For the text-containing cell, return its midpoint in [x, y] coordinate format. 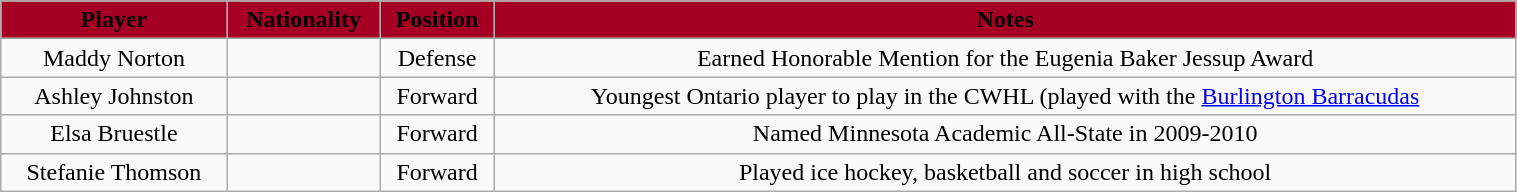
Named Minnesota Academic All-State in 2009-2010 [1005, 134]
Notes [1005, 20]
Nationality [304, 20]
Defense [437, 58]
Earned Honorable Mention for the Eugenia Baker Jessup Award [1005, 58]
Ashley Johnston [114, 96]
Maddy Norton [114, 58]
Position [437, 20]
Stefanie Thomson [114, 172]
Player [114, 20]
Played ice hockey, basketball and soccer in high school [1005, 172]
Elsa Bruestle [114, 134]
Youngest Ontario player to play in the CWHL (played with the Burlington Barracudas [1005, 96]
